Locate the cell with the specified text and output its [X, Y] center coordinate. 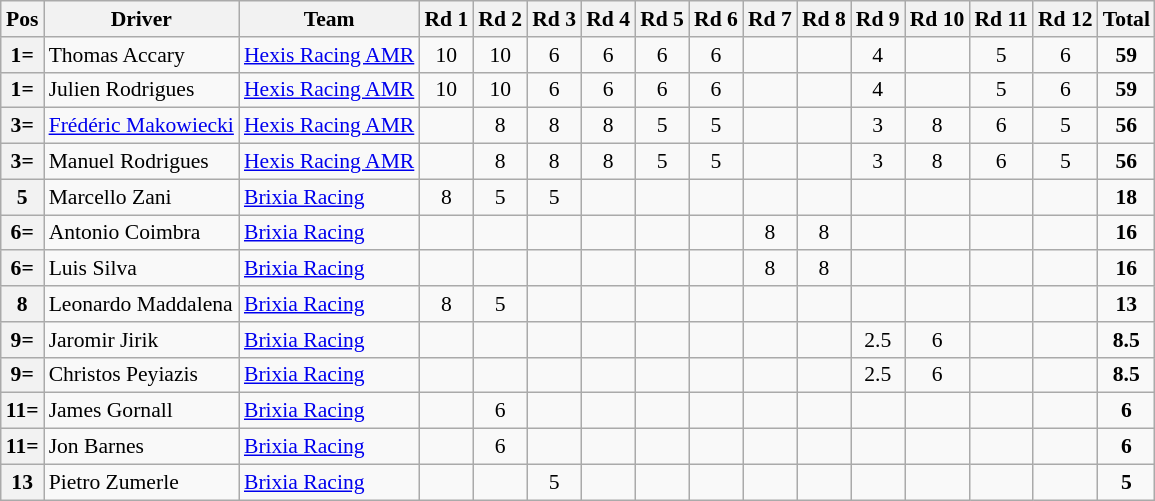
Rd 7 [770, 19]
Pos [22, 19]
Total [1126, 19]
Christos Peyiazis [142, 375]
Driver [142, 19]
Rd 1 [446, 19]
Rd 4 [608, 19]
James Gornall [142, 411]
Rd 8 [824, 19]
Marcello Zani [142, 197]
Thomas Accary [142, 55]
Rd 10 [938, 19]
Team [329, 19]
Rd 6 [716, 19]
Jaromir Jirik [142, 340]
Frédéric Makowiecki [142, 126]
Jon Barnes [142, 447]
Rd 5 [662, 19]
Rd 9 [878, 19]
Rd 11 [1001, 19]
Rd 3 [554, 19]
Luis Silva [142, 269]
Leonardo Maddalena [142, 304]
Rd 2 [500, 19]
Pietro Zumerle [142, 482]
Julien Rodrigues [142, 90]
Antonio Coimbra [142, 233]
Rd 12 [1066, 19]
18 [1126, 197]
Manuel Rodrigues [142, 162]
